Pinpoint the cell where the given text exists, returning its (x, y) midpoint coordinate. 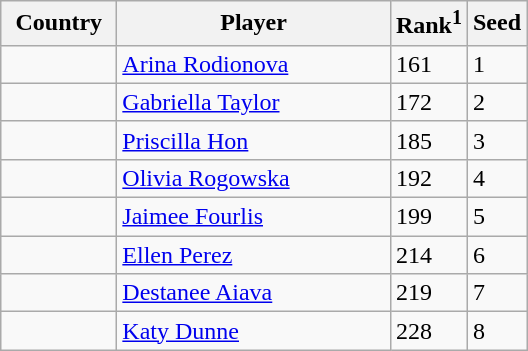
Seed (496, 24)
228 (428, 331)
219 (428, 293)
185 (428, 140)
Olivia Rogowska (254, 178)
214 (428, 255)
Katy Dunne (254, 331)
8 (496, 331)
161 (428, 64)
Jaimee Fourlis (254, 217)
Player (254, 24)
7 (496, 293)
2 (496, 102)
4 (496, 178)
Destanee Aiava (254, 293)
3 (496, 140)
Rank1 (428, 24)
192 (428, 178)
Gabriella Taylor (254, 102)
6 (496, 255)
199 (428, 217)
Country (59, 24)
5 (496, 217)
Ellen Perez (254, 255)
Priscilla Hon (254, 140)
Arina Rodionova (254, 64)
1 (496, 64)
172 (428, 102)
